Detect which cell encompasses the target text, then output its (X, Y) center coordinate. 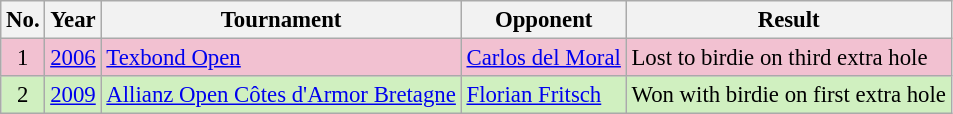
Result (788, 20)
Florian Fritsch (544, 95)
Carlos del Moral (544, 58)
2 (23, 95)
Allianz Open Côtes d'Armor Bretagne (281, 95)
Tournament (281, 20)
Lost to birdie on third extra hole (788, 58)
Opponent (544, 20)
No. (23, 20)
Texbond Open (281, 58)
Year (73, 20)
1 (23, 58)
2006 (73, 58)
2009 (73, 95)
Won with birdie on first extra hole (788, 95)
